Identify which cell holds the provided text, then report its (x, y) central coordinate. 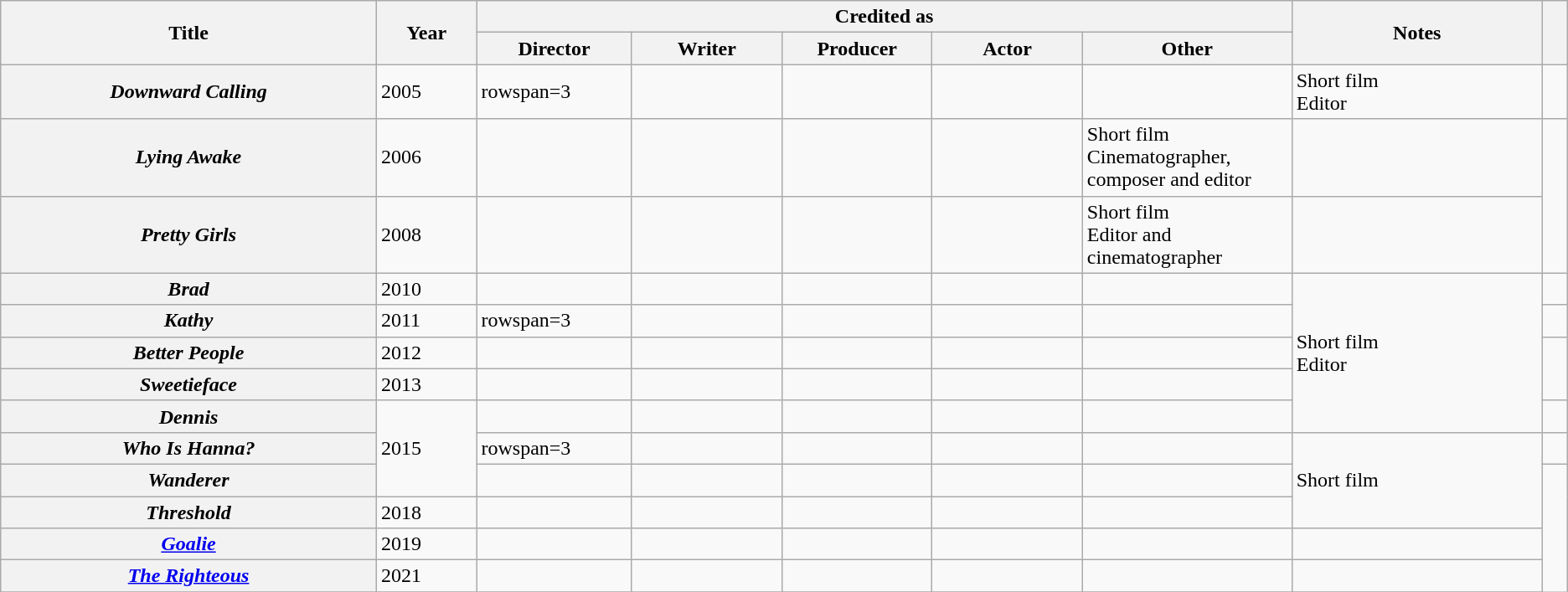
2012 (426, 353)
2019 (426, 544)
Short filmEditor and cinematographer (1187, 234)
Title (189, 33)
2018 (426, 512)
Writer (707, 49)
2010 (426, 289)
Credited as (885, 17)
Goalie (189, 544)
2013 (426, 384)
Better People (189, 353)
Dennis (189, 416)
2015 (426, 448)
Short film (1417, 480)
Who Is Hanna? (189, 448)
2021 (426, 576)
Short filmCinematographer, composer and editor (1187, 157)
Wanderer (189, 480)
Actor (1007, 49)
Lying Awake (189, 157)
Notes (1417, 33)
2011 (426, 321)
2006 (426, 157)
The Righteous (189, 576)
Year (426, 33)
Kathy (189, 321)
Other (1187, 49)
2005 (426, 92)
Downward Calling (189, 92)
Sweetieface (189, 384)
Threshold (189, 512)
Pretty Girls (189, 234)
2008 (426, 234)
Brad (189, 289)
Director (554, 49)
Producer (856, 49)
